Output the [x, y] coordinate of the center of the cell containing the given text.  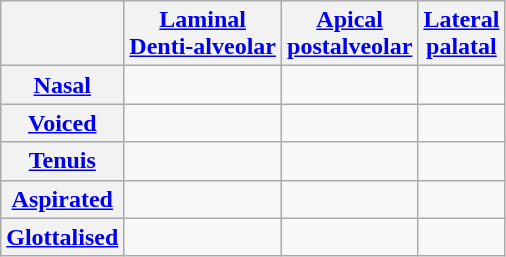
Lateralpalatal [462, 34]
Tenuis [62, 161]
Apicalpostalveolar [350, 34]
Aspirated [62, 199]
Glottalised [62, 237]
Voiced [62, 123]
LaminalDenti-alveolar [203, 34]
Nasal [62, 85]
